Pinpoint the cell where the given text exists, returning its [X, Y] midpoint coordinate. 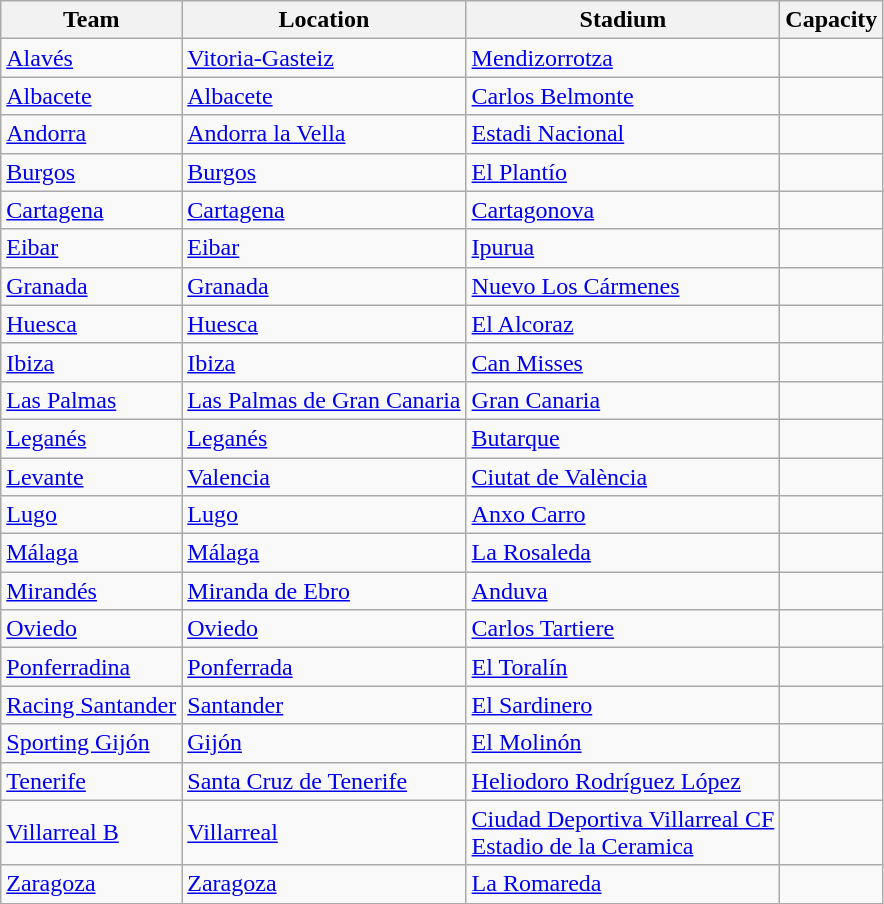
Vitoria-Gasteiz [324, 58]
Cartagonova [623, 210]
Santa Cruz de Tenerife [324, 781]
Mirandés [92, 591]
Las Palmas de Gran Canaria [324, 400]
El Toralín [623, 667]
Villarreal [324, 832]
Estadi Nacional [623, 134]
El Molinón [623, 743]
Ponferrada [324, 667]
El Sardinero [623, 705]
Santander [324, 705]
Villarreal B [92, 832]
Capacity [832, 20]
Carlos Belmonte [623, 96]
Ipurua [623, 248]
Levante [92, 477]
Miranda de Ebro [324, 591]
Andorra la Vella [324, 134]
Anxo Carro [623, 515]
Ciutat de València [623, 477]
Andorra [92, 134]
Sporting Gijón [92, 743]
Carlos Tartiere [623, 629]
Location [324, 20]
Can Misses [623, 362]
La Rosaleda [623, 553]
Stadium [623, 20]
Mendizorrotza [623, 58]
Racing Santander [92, 705]
Gran Canaria [623, 400]
La Romareda [623, 884]
Anduva [623, 591]
Alavés [92, 58]
Nuevo Los Cármenes [623, 286]
Gijón [324, 743]
Butarque [623, 438]
Team [92, 20]
Valencia [324, 477]
Ciudad Deportiva Villarreal CFEstadio de la Ceramica [623, 832]
El Plantío [623, 172]
Tenerife [92, 781]
Las Palmas [92, 400]
Heliodoro Rodríguez López [623, 781]
El Alcoraz [623, 324]
Ponferradina [92, 667]
